Extract the [x, y] coordinate from the center of the cell holding the provided text.  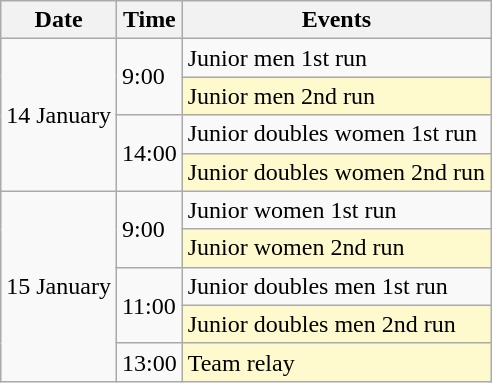
Junior men 2nd run [336, 96]
11:00 [149, 305]
Junior men 1st run [336, 58]
15 January [59, 286]
13:00 [149, 362]
14 January [59, 115]
Team relay [336, 362]
Junior women 2nd run [336, 248]
Junior doubles men 2nd run [336, 324]
Date [59, 20]
Junior doubles men 1st run [336, 286]
14:00 [149, 153]
Events [336, 20]
Junior doubles women 2nd run [336, 172]
Junior women 1st run [336, 210]
Junior doubles women 1st run [336, 134]
Time [149, 20]
